Output the (X, Y) coordinate of the center of the cell containing the given text.  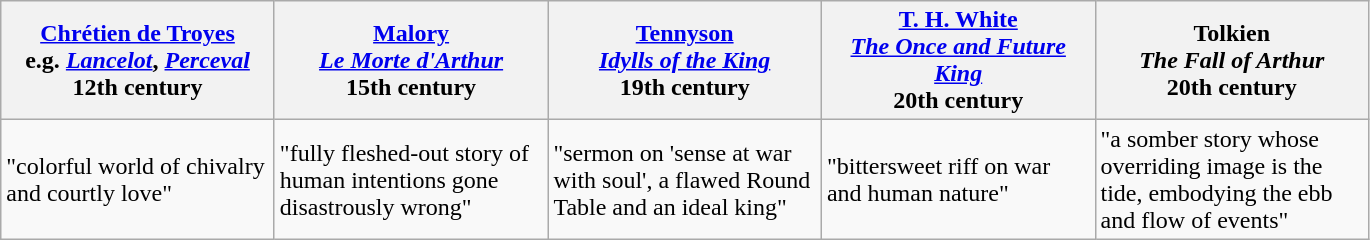
T. H. WhiteThe Once and Future King20th century (958, 60)
"a somber story whose overriding image is the tide, embodying the ebb and flow of events" (1232, 180)
MaloryLe Morte d'Arthur15th century (411, 60)
Chrétien de Troyese.g. Lancelot, Perceval12th century (138, 60)
"bittersweet riff on war and human nature" (958, 180)
TolkienThe Fall of Arthur20th century (1232, 60)
"fully fleshed-out story of human intentions gone disastrously wrong" (411, 180)
"sermon on 'sense at war with soul', a flawed Round Table and an ideal king" (685, 180)
TennysonIdylls of the King19th century (685, 60)
"colorful world of chivalry and courtly love" (138, 180)
